Provide the (X, Y) coordinate of the cell's center where the given text is located.  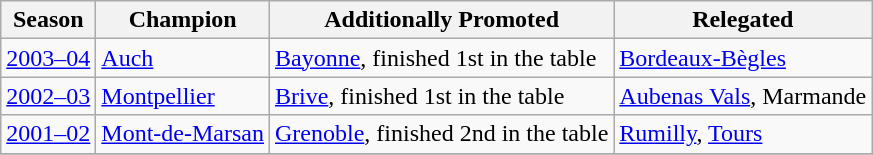
Champion (183, 20)
Montpellier (183, 96)
Rumilly, Tours (743, 134)
Aubenas Vals, Marmande (743, 96)
Auch (183, 58)
Bayonne, finished 1st in the table (442, 58)
Season (48, 20)
Grenoble, finished 2nd in the table (442, 134)
Relegated (743, 20)
2003–04 (48, 58)
Brive, finished 1st in the table (442, 96)
2001–02 (48, 134)
Additionally Promoted (442, 20)
2002–03 (48, 96)
Mont-de-Marsan (183, 134)
Bordeaux-Bègles (743, 58)
